Provide the [x, y] coordinate of the cell's center where the given text is located.  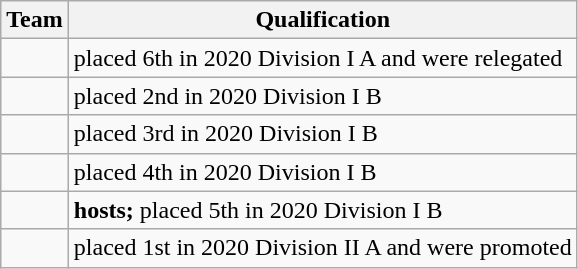
Qualification [322, 20]
placed 4th in 2020 Division I B [322, 172]
placed 6th in 2020 Division I A and were relegated [322, 58]
placed 2nd in 2020 Division I B [322, 96]
placed 1st in 2020 Division II A and were promoted [322, 248]
hosts; placed 5th in 2020 Division I B [322, 210]
placed 3rd in 2020 Division I B [322, 134]
Team [35, 20]
